Search for the cell housing the specified text and yield its (X, Y) center coordinate. 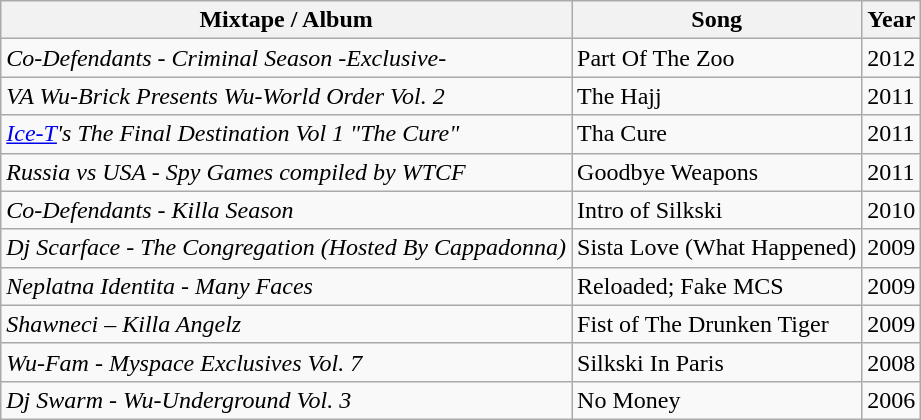
The Hajj (717, 96)
Song (717, 20)
2012 (892, 58)
2006 (892, 400)
Part Of The Zoo (717, 58)
VA Wu-Brick Presents Wu-World Order Vol. 2 (286, 96)
Sista Love (What Happened) (717, 248)
Reloaded; Fake MCS (717, 286)
Neplatna Identita - Many Faces (286, 286)
Co-Defendants - Criminal Season -Exclusive- (286, 58)
Co-Defendants - Killa Season (286, 210)
Mixtape / Album (286, 20)
2010 (892, 210)
Intro of Silkski (717, 210)
Fist of The Drunken Tiger (717, 324)
Shawneci – Killa Angelz (286, 324)
Tha Cure (717, 134)
Goodbye Weapons (717, 172)
Ice-T's The Final Destination Vol 1 "The Cure" (286, 134)
Year (892, 20)
Wu-Fam - Myspace Exclusives Vol. 7 (286, 362)
2008 (892, 362)
No Money (717, 400)
Silkski In Paris (717, 362)
Dj Swarm - Wu-Underground Vol. 3 (286, 400)
Russia vs USA - Spy Games compiled by WTCF (286, 172)
Dj Scarface - The Congregation (Hosted By Cappadonna) (286, 248)
